Pinpoint the cell where the given text exists, returning its [X, Y] midpoint coordinate. 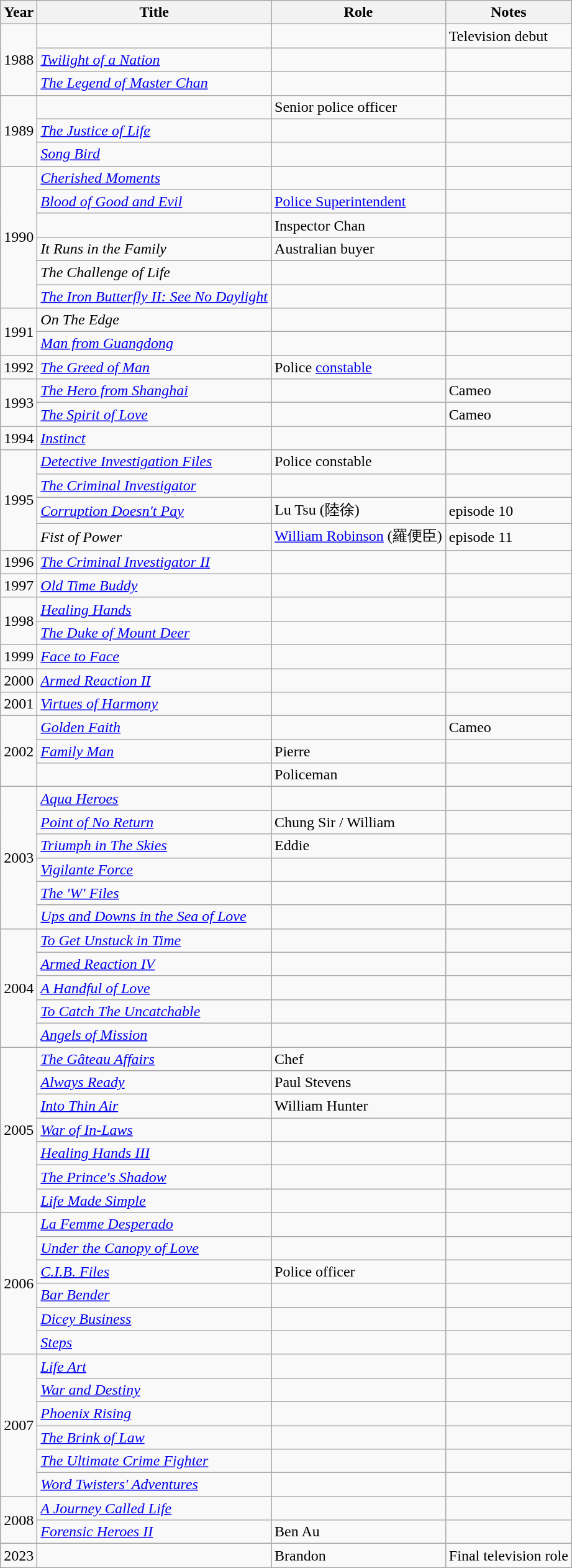
1994 [19, 438]
Armed Reaction II [154, 681]
1996 [19, 562]
It Runs in the Family [154, 249]
1989 [19, 131]
2005 [19, 1129]
The Brink of Law [154, 1437]
To Get Unstuck in Time [154, 940]
Policeman [359, 775]
Ups and Downs in the Sea of Love [154, 917]
Under the Canopy of Love [154, 1248]
The Challenge of Life [154, 272]
Senior police officer [359, 107]
Song Bird [154, 154]
The Criminal Investigator II [154, 562]
1990 [19, 237]
Into Thin Air [154, 1106]
Inspector Chan [359, 225]
Fist of Power [154, 537]
The Criminal Investigator [154, 485]
Blood of Good and Evil [154, 201]
The Gâteau Affairs [154, 1058]
Word Twisters' Adventures [154, 1485]
Life Art [154, 1366]
A Handful of Love [154, 988]
Detective Investigation Files [154, 462]
Role [359, 12]
The Spirit of Love [154, 415]
Television debut [508, 36]
The Ultimate Crime Fighter [154, 1461]
The Hero from Shanghai [154, 391]
2003 [19, 858]
1992 [19, 367]
Lu Tsu (陸徐) [359, 511]
Cherished Moments [154, 178]
Chung Sir / William [359, 822]
Face to Face [154, 656]
Man from Guangdong [154, 344]
The Justice of Life [154, 131]
Final television role [508, 1556]
Aqua Heroes [154, 799]
Ben Au [359, 1532]
On The Edge [154, 320]
2001 [19, 704]
A Journey Called Life [154, 1508]
Eddie [359, 846]
Police officer [359, 1272]
Twilight of a Nation [154, 60]
The 'W' Files [154, 893]
1995 [19, 500]
Title [154, 12]
episode 11 [508, 537]
Virtues of Harmony [154, 704]
Pierre [359, 751]
1997 [19, 585]
Chef [359, 1058]
episode 10 [508, 511]
1991 [19, 332]
The Duke of Mount Deer [154, 633]
Dicey Business [154, 1319]
2002 [19, 751]
2006 [19, 1283]
Corruption Doesn't Pay [154, 511]
Police Superintendent [359, 201]
War of In-Laws [154, 1130]
The Iron Butterfly II: See No Daylight [154, 296]
Triumph in The Skies [154, 846]
Family Man [154, 751]
Paul Stevens [359, 1083]
Healing Hands III [154, 1153]
Golden Faith [154, 728]
Instinct [154, 438]
Life Made Simple [154, 1201]
Angels of Mission [154, 1035]
2007 [19, 1425]
Bar Bender [154, 1295]
Brandon [359, 1556]
1988 [19, 60]
Armed Reaction IV [154, 964]
Always Ready [154, 1083]
The Legend of Master Chan [154, 83]
Healing Hands [154, 609]
Phoenix Rising [154, 1413]
Old Time Buddy [154, 585]
1998 [19, 621]
Forensic Heroes II [154, 1532]
Year [19, 12]
Notes [508, 12]
1999 [19, 656]
William Robinson (羅便臣) [359, 537]
The Prince's Shadow [154, 1177]
Vigilante Force [154, 869]
C.I.B. Files [154, 1272]
The Greed of Man [154, 367]
2008 [19, 1520]
2004 [19, 988]
Steps [154, 1342]
1993 [19, 403]
Point of No Return [154, 822]
William Hunter [359, 1106]
La Femme Desperado [154, 1224]
To Catch The Uncatchable [154, 1011]
2023 [19, 1556]
War and Destiny [154, 1390]
Australian buyer [359, 249]
2000 [19, 681]
